Extract the (X, Y) coordinate from the center of the cell holding the provided text.  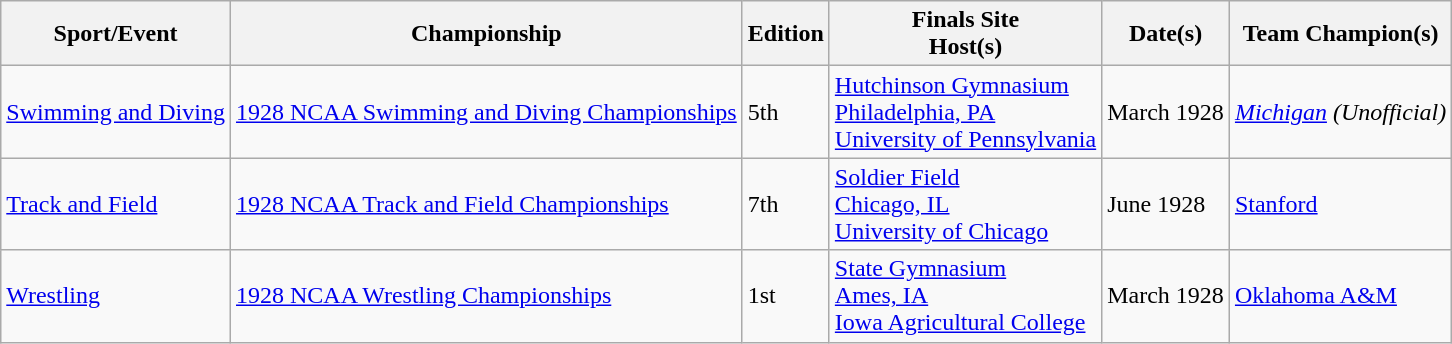
Swimming and Diving (116, 112)
State Gymnasium Ames, IAIowa Agricultural College (965, 296)
5th (786, 112)
Track and Field (116, 204)
Michigan (Unofficial) (1340, 112)
1928 NCAA Track and Field Championships (486, 204)
Team Champion(s) (1340, 34)
June 1928 (1166, 204)
1st (786, 296)
Finals SiteHost(s) (965, 34)
Championship (486, 34)
Wrestling (116, 296)
1928 NCAA Wrestling Championships (486, 296)
7th (786, 204)
Sport/Event (116, 34)
Stanford (1340, 204)
Oklahoma A&M (1340, 296)
Date(s) (1166, 34)
1928 NCAA Swimming and Diving Championships (486, 112)
Edition (786, 34)
Hutchinson Gymnasium Philadelphia, PAUniversity of Pennsylvania (965, 112)
Soldier Field Chicago, ILUniversity of Chicago (965, 204)
